Output the (X, Y) coordinate of the center of the cell containing the given text.  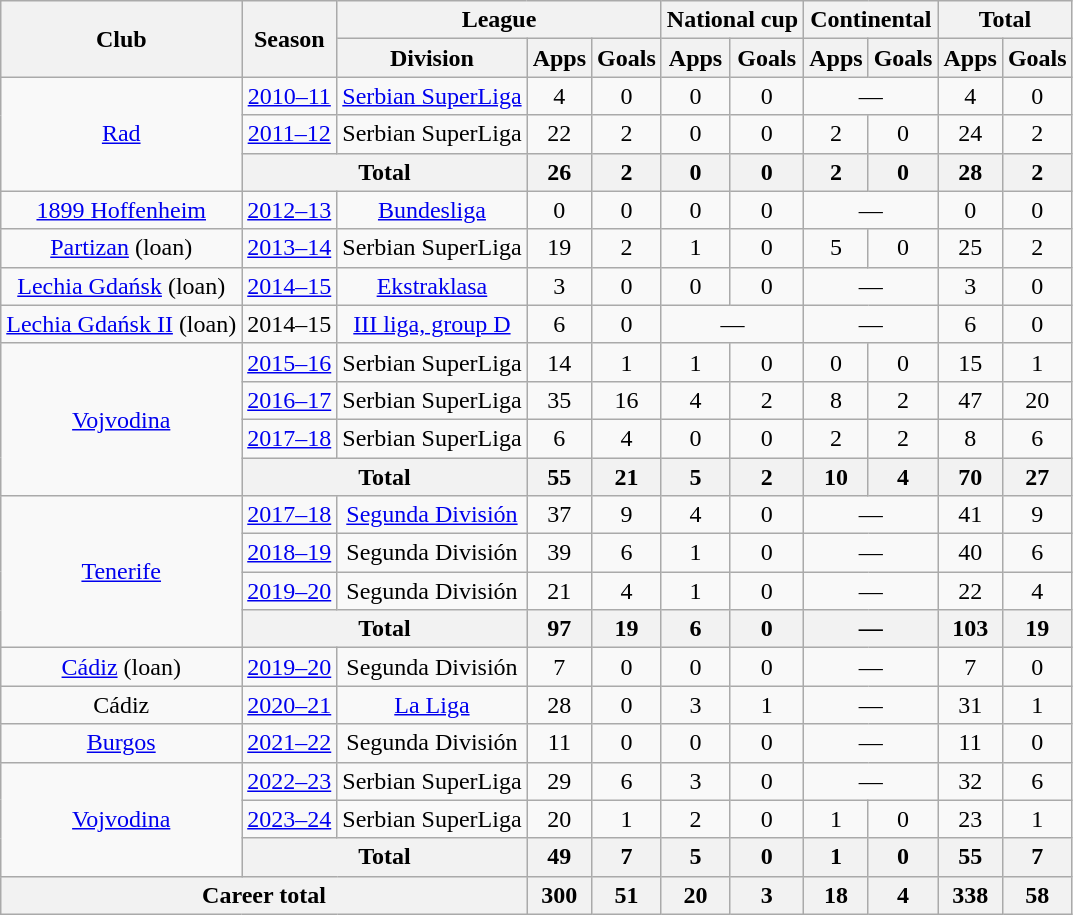
Continental (871, 20)
70 (970, 477)
37 (559, 515)
Rad (122, 134)
Bundesliga (432, 210)
18 (836, 895)
10 (836, 477)
25 (970, 248)
La Liga (432, 705)
29 (559, 781)
2018–19 (290, 553)
Tenerife (122, 572)
Burgos (122, 743)
26 (559, 172)
League (500, 20)
47 (970, 400)
40 (970, 553)
39 (559, 553)
41 (970, 515)
2010–11 (290, 96)
2015–16 (290, 362)
103 (970, 629)
1899 Hoffenheim (122, 210)
49 (559, 857)
Division (432, 58)
2016–17 (290, 400)
338 (970, 895)
Lechia Gdańsk (loan) (122, 286)
15 (970, 362)
24 (970, 134)
Cádiz (loan) (122, 667)
Lechia Gdańsk II (loan) (122, 324)
2020–21 (290, 705)
Career total (264, 895)
58 (1037, 895)
Ekstraklasa (432, 286)
2021–22 (290, 743)
31 (970, 705)
14 (559, 362)
Cádiz (122, 705)
2013–14 (290, 248)
23 (970, 819)
16 (627, 400)
97 (559, 629)
51 (627, 895)
27 (1037, 477)
2023–24 (290, 819)
III liga, group D (432, 324)
32 (970, 781)
300 (559, 895)
2022–23 (290, 781)
Partizan (loan) (122, 248)
2012–13 (290, 210)
Club (122, 39)
National cup (732, 20)
2011–12 (290, 134)
35 (559, 400)
Season (290, 39)
